Locate the cell with the specified text and output its (x, y) center coordinate. 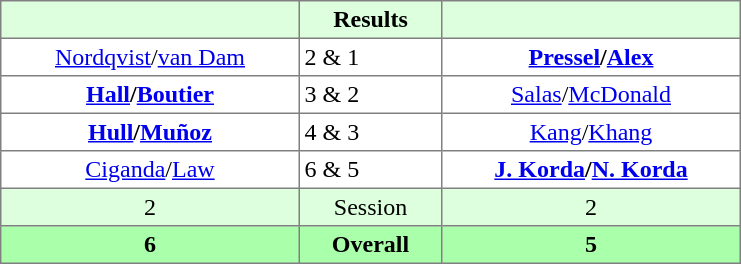
J. Korda/N. Korda (591, 170)
5 (591, 245)
3 & 2 (370, 95)
Hall/Boutier (150, 95)
Nordqvist/van Dam (150, 57)
Session (370, 207)
Overall (370, 245)
Salas/McDonald (591, 95)
4 & 3 (370, 132)
Hull/Muñoz (150, 132)
6 & 5 (370, 170)
Kang/Khang (591, 132)
2 & 1 (370, 57)
Ciganda/Law (150, 170)
6 (150, 245)
Results (370, 20)
Pressel/Alex (591, 57)
